For the text-containing cell, return its midpoint in [x, y] coordinate format. 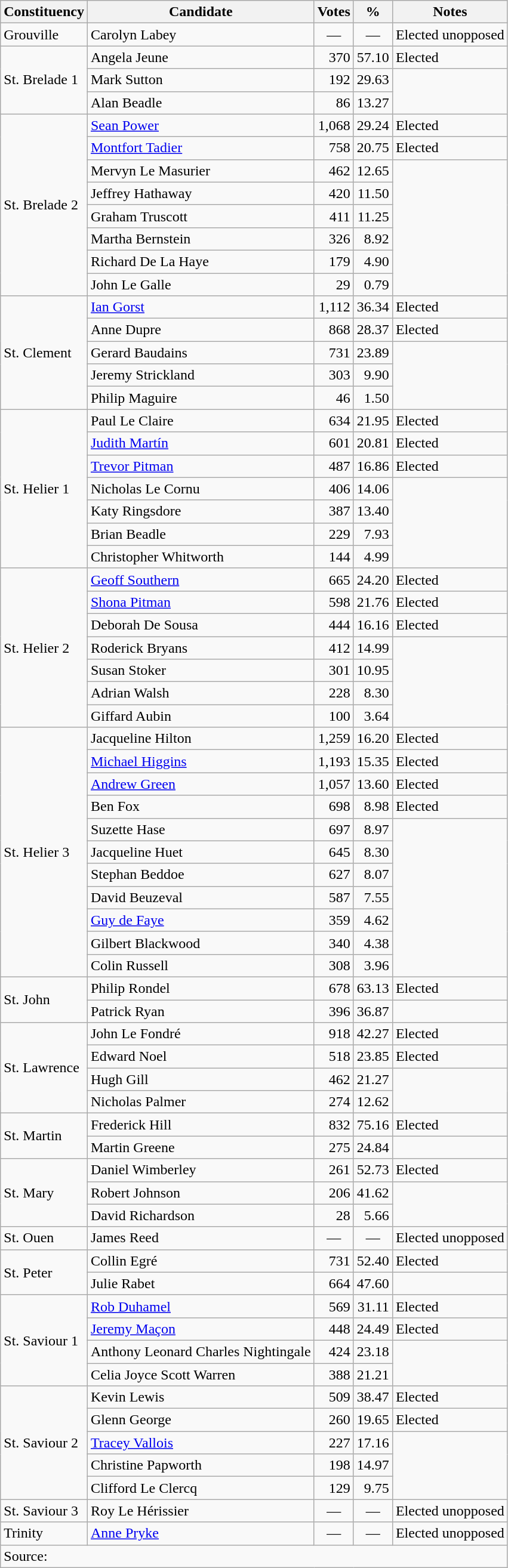
7.93 [372, 534]
370 [334, 57]
4.90 [372, 261]
100 [334, 716]
8.98 [372, 807]
St. Helier 3 [44, 852]
144 [334, 557]
David Richardson [201, 1215]
Martha Bernstein [201, 239]
63.13 [372, 988]
Richard De La Haye [201, 261]
192 [334, 80]
Shona Pitman [201, 602]
Graham Truscott [201, 216]
Roderick Bryans [201, 647]
19.65 [372, 1420]
23.18 [372, 1351]
St. Saviour 1 [44, 1340]
228 [334, 693]
% [372, 12]
634 [334, 421]
Colin Russell [201, 965]
57.10 [372, 57]
411 [334, 216]
16.86 [372, 466]
12.65 [372, 171]
Nicholas Palmer [201, 1102]
308 [334, 965]
1,068 [334, 125]
260 [334, 1420]
Michael Higgins [201, 761]
24.20 [372, 579]
John Le Fondré [201, 1034]
21.76 [372, 602]
569 [334, 1306]
326 [334, 239]
10.95 [372, 671]
Martin Greene [201, 1147]
697 [334, 829]
Collin Egré [201, 1261]
645 [334, 852]
Votes [334, 12]
St. Saviour 2 [44, 1443]
7.55 [372, 897]
16.16 [372, 625]
Kevin Lewis [201, 1397]
Anne Pryke [201, 1533]
Stephan Beddoe [201, 875]
274 [334, 1102]
Robert Johnson [201, 1193]
Trinity [44, 1533]
665 [334, 579]
1.50 [372, 398]
St. Peter [44, 1272]
Anne Dupre [201, 330]
14.06 [372, 489]
14.97 [372, 1465]
42.27 [372, 1034]
David Beuzeval [201, 897]
20.81 [372, 443]
Ben Fox [201, 807]
598 [334, 602]
396 [334, 1011]
9.75 [372, 1488]
28.37 [372, 330]
388 [334, 1374]
601 [334, 443]
Jeffrey Hathaway [201, 193]
Hugh Gill [201, 1079]
23.89 [372, 353]
487 [334, 466]
47.60 [372, 1283]
11.50 [372, 193]
1,193 [334, 761]
227 [334, 1443]
444 [334, 625]
24.49 [372, 1329]
8.07 [372, 875]
St. John [44, 999]
8.97 [372, 829]
28 [334, 1215]
9.90 [372, 375]
Ian Gorst [201, 307]
448 [334, 1329]
12.62 [372, 1102]
420 [334, 193]
Mervyn Le Masurier [201, 171]
St. Martin [44, 1136]
29.63 [372, 80]
424 [334, 1351]
Celia Joyce Scott Warren [201, 1374]
918 [334, 1034]
Geoff Southern [201, 579]
Roy Le Hérissier [201, 1511]
Philip Rondel [201, 988]
Suzette Hase [201, 829]
518 [334, 1057]
Montfort Tadier [201, 148]
St. Ouen [44, 1238]
229 [334, 534]
Brian Beadle [201, 534]
20.75 [372, 148]
Patrick Ryan [201, 1011]
52.40 [372, 1261]
21.27 [372, 1079]
Guy de Faye [201, 920]
758 [334, 148]
868 [334, 330]
24.84 [372, 1147]
4.99 [372, 557]
St. Helier 2 [44, 647]
Julie Rabet [201, 1283]
303 [334, 375]
Candidate [201, 12]
Andrew Green [201, 784]
14.99 [372, 647]
Gilbert Blackwood [201, 943]
13.27 [372, 103]
Trevor Pitman [201, 466]
86 [334, 103]
587 [334, 897]
5.66 [372, 1215]
21.21 [372, 1374]
Gerard Baudains [201, 353]
St. Saviour 3 [44, 1511]
Jeremy Strickland [201, 375]
4.38 [372, 943]
Source: [254, 1556]
Rob Duhamel [201, 1306]
St. Lawrence [44, 1068]
Glenn George [201, 1420]
52.73 [372, 1170]
St. Helier 1 [44, 489]
Paul Le Claire [201, 421]
Edward Noel [201, 1057]
198 [334, 1465]
23.85 [372, 1057]
St. Clement [44, 353]
16.20 [372, 739]
Sean Power [201, 125]
Angela Jeune [201, 57]
31.11 [372, 1306]
36.34 [372, 307]
Grouville [44, 35]
Alan Beadle [201, 103]
13.40 [372, 511]
8.92 [372, 239]
Constituency [44, 12]
261 [334, 1170]
John Le Galle [201, 285]
Tracey Vallois [201, 1443]
11.25 [372, 216]
41.62 [372, 1193]
Daniel Wimberley [201, 1170]
832 [334, 1125]
664 [334, 1283]
412 [334, 647]
Giffard Aubin [201, 716]
James Reed [201, 1238]
359 [334, 920]
1,057 [334, 784]
Frederick Hill [201, 1125]
179 [334, 261]
206 [334, 1193]
0.79 [372, 285]
678 [334, 988]
Mark Sutton [201, 80]
St. Brelade 2 [44, 205]
129 [334, 1488]
1,112 [334, 307]
Philip Maguire [201, 398]
509 [334, 1397]
Susan Stoker [201, 671]
St. Mary [44, 1193]
275 [334, 1147]
301 [334, 671]
Christine Papworth [201, 1465]
46 [334, 398]
Jeremy Maçon [201, 1329]
627 [334, 875]
Adrian Walsh [201, 693]
Deborah De Sousa [201, 625]
38.47 [372, 1397]
Katy Ringsdore [201, 511]
St. Brelade 1 [44, 80]
698 [334, 807]
Christopher Whitworth [201, 557]
3.96 [372, 965]
Nicholas Le Cornu [201, 489]
387 [334, 511]
4.62 [372, 920]
Judith Martín [201, 443]
Jacqueline Huet [201, 852]
Carolyn Labey [201, 35]
Anthony Leonard Charles Nightingale [201, 1351]
29.24 [372, 125]
13.60 [372, 784]
15.35 [372, 761]
Clifford Le Clercq [201, 1488]
3.64 [372, 716]
1,259 [334, 739]
Notes [450, 12]
340 [334, 943]
29 [334, 285]
21.95 [372, 421]
36.87 [372, 1011]
75.16 [372, 1125]
Jacqueline Hilton [201, 739]
406 [334, 489]
17.16 [372, 1443]
